From the cell containing the given text, extract its center point as (X, Y) coordinate. 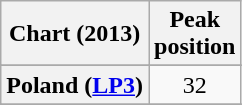
Poland (LP3) (75, 85)
32 (194, 85)
Peakposition (194, 34)
Chart (2013) (75, 34)
